Provide the [x, y] coordinate of the cell's center where the given text is located.  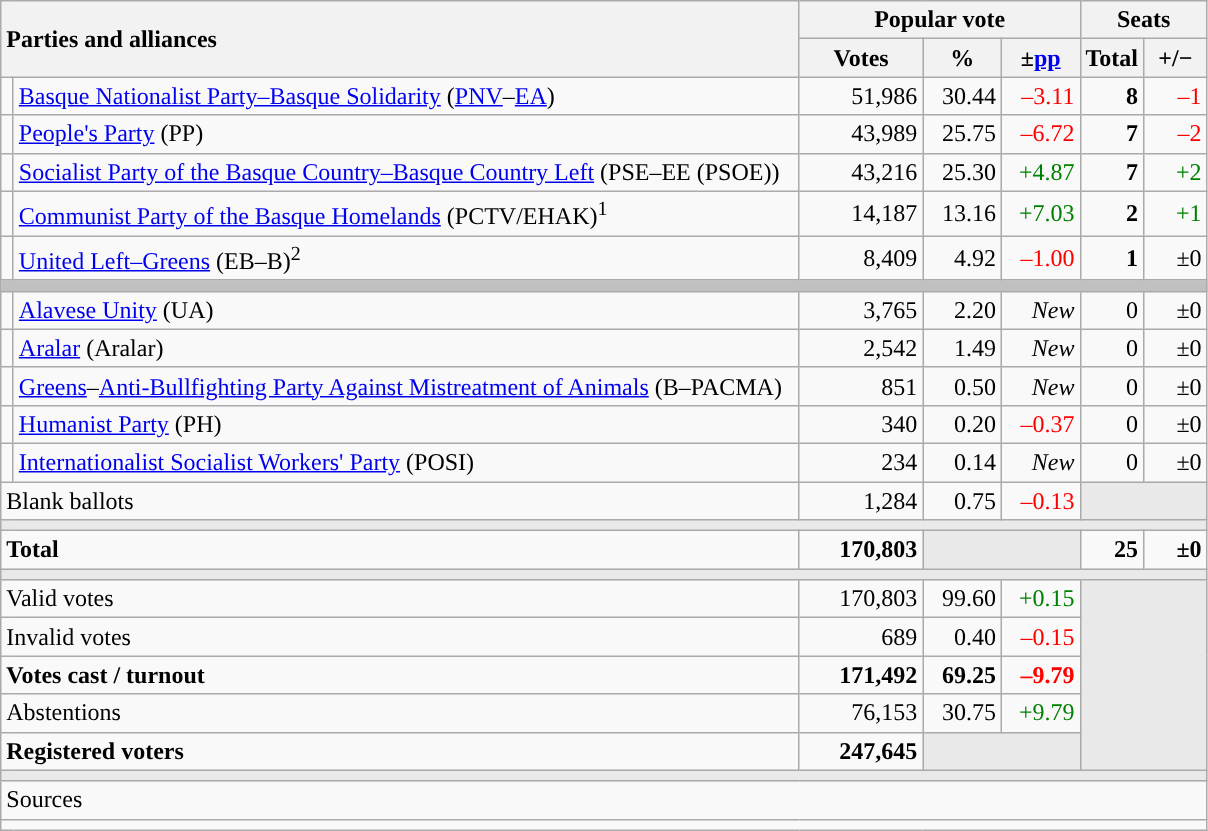
Aralar (Aralar) [406, 348]
+1 [1176, 214]
People's Party (PP) [406, 134]
4.92 [962, 258]
247,645 [861, 751]
Sources [604, 800]
0.20 [962, 424]
–3.11 [1040, 96]
43,216 [861, 172]
0.75 [962, 501]
–1 [1176, 96]
99.60 [962, 599]
2 [1112, 214]
25 [1112, 550]
±pp [1040, 58]
–0.37 [1040, 424]
Registered voters [400, 751]
Internationalist Socialist Workers' Party (POSI) [406, 462]
Blank ballots [400, 501]
+2 [1176, 172]
Abstentions [400, 713]
51,986 [861, 96]
2.20 [962, 310]
+4.87 [1040, 172]
Votes [861, 58]
0.14 [962, 462]
851 [861, 386]
0.50 [962, 386]
1 [1112, 258]
Votes cast / turnout [400, 675]
–2 [1176, 134]
171,492 [861, 675]
+/− [1176, 58]
% [962, 58]
25.30 [962, 172]
25.75 [962, 134]
Communist Party of the Basque Homelands (PCTV/EHAK)1 [406, 214]
Alavese Unity (UA) [406, 310]
1.49 [962, 348]
Humanist Party (PH) [406, 424]
76,153 [861, 713]
3,765 [861, 310]
Greens–Anti-Bullfighting Party Against Mistreatment of Animals (B–PACMA) [406, 386]
30.75 [962, 713]
Popular vote [940, 20]
340 [861, 424]
–9.79 [1040, 675]
30.44 [962, 96]
Parties and alliances [400, 39]
Socialist Party of the Basque Country–Basque Country Left (PSE–EE (PSOE)) [406, 172]
–1.00 [1040, 258]
8 [1112, 96]
1,284 [861, 501]
13.16 [962, 214]
234 [861, 462]
14,187 [861, 214]
+9.79 [1040, 713]
8,409 [861, 258]
Invalid votes [400, 637]
–0.15 [1040, 637]
2,542 [861, 348]
+7.03 [1040, 214]
Seats [1144, 20]
–6.72 [1040, 134]
0.40 [962, 637]
69.25 [962, 675]
Basque Nationalist Party–Basque Solidarity (PNV–EA) [406, 96]
+0.15 [1040, 599]
Valid votes [400, 599]
689 [861, 637]
43,989 [861, 134]
–0.13 [1040, 501]
United Left–Greens (EB–B)2 [406, 258]
